Find where the given text appears and provide that cell's center as [X, Y] coordinate. 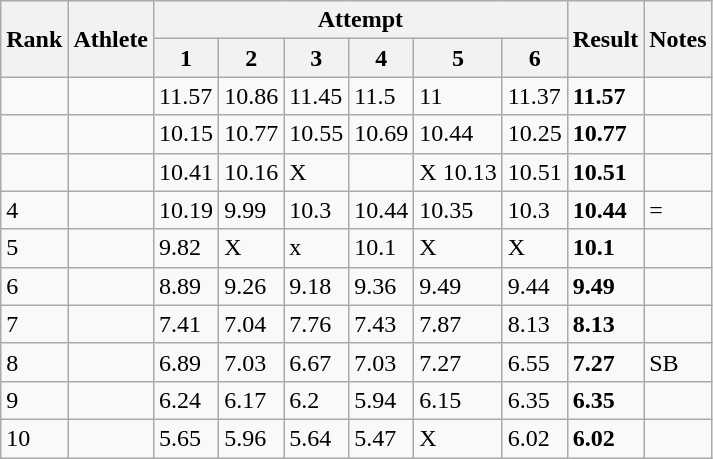
5.96 [252, 438]
10.41 [186, 172]
9.99 [252, 210]
7.41 [186, 324]
11.5 [382, 96]
10.55 [316, 134]
3 [316, 58]
9.44 [534, 286]
10.25 [534, 134]
8 [34, 362]
7.43 [382, 324]
9.36 [382, 286]
10.15 [186, 134]
Rank [34, 39]
10.86 [252, 96]
6.2 [316, 400]
x [316, 248]
11.37 [534, 96]
7.87 [458, 324]
2 [252, 58]
9.18 [316, 286]
11.45 [316, 96]
11 [458, 96]
5.64 [316, 438]
Result [605, 39]
Attempt [361, 20]
6.24 [186, 400]
1 [186, 58]
6.67 [316, 362]
10 [34, 438]
10.69 [382, 134]
7.04 [252, 324]
6.15 [458, 400]
5.94 [382, 400]
8.89 [186, 286]
10.35 [458, 210]
9.26 [252, 286]
6.55 [534, 362]
7.76 [316, 324]
Notes [678, 39]
Athlete [111, 39]
6.17 [252, 400]
10.16 [252, 172]
SB [678, 362]
= [678, 210]
9.82 [186, 248]
5.47 [382, 438]
10.19 [186, 210]
X 10.13 [458, 172]
7 [34, 324]
5.65 [186, 438]
6.89 [186, 362]
9 [34, 400]
